Find where the given text appears and provide that cell's center as (x, y) coordinate. 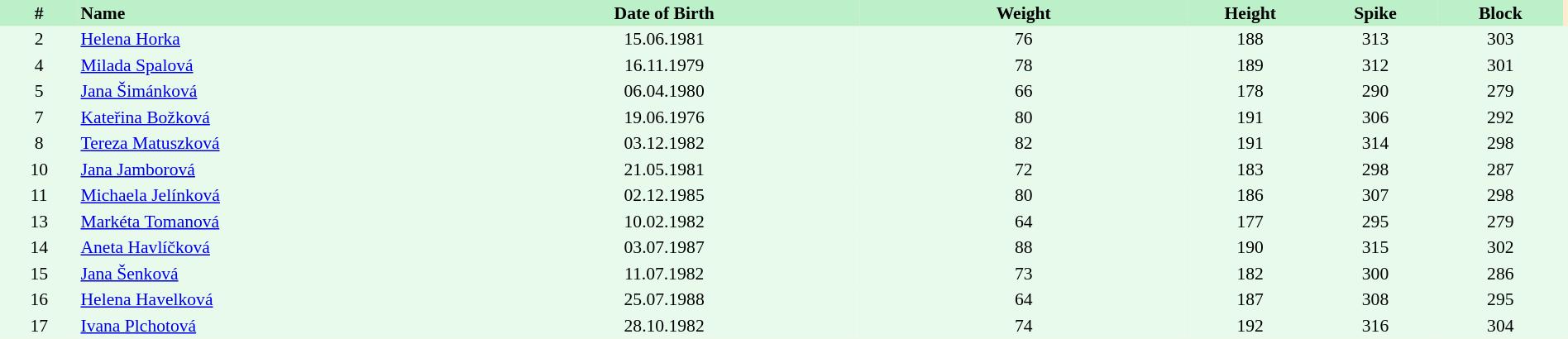
Helena Havelková (273, 299)
312 (1374, 65)
76 (1024, 40)
308 (1374, 299)
16.11.1979 (664, 65)
11.07.1982 (664, 274)
315 (1374, 248)
10 (39, 169)
189 (1250, 65)
192 (1250, 326)
Kateřina Božková (273, 117)
Jana Šenková (273, 274)
286 (1500, 274)
Height (1250, 13)
303 (1500, 40)
06.04.1980 (664, 91)
10.02.1982 (664, 222)
Tereza Matuszková (273, 144)
186 (1250, 195)
Aneta Havlíčková (273, 248)
301 (1500, 65)
11 (39, 195)
187 (1250, 299)
17 (39, 326)
Helena Horka (273, 40)
15.06.1981 (664, 40)
Jana Šimánková (273, 91)
13 (39, 222)
03.12.1982 (664, 144)
316 (1374, 326)
292 (1500, 117)
4 (39, 65)
287 (1500, 169)
88 (1024, 248)
188 (1250, 40)
72 (1024, 169)
# (39, 13)
16 (39, 299)
73 (1024, 274)
190 (1250, 248)
290 (1374, 91)
03.07.1987 (664, 248)
177 (1250, 222)
78 (1024, 65)
178 (1250, 91)
82 (1024, 144)
74 (1024, 326)
300 (1374, 274)
19.06.1976 (664, 117)
304 (1500, 326)
307 (1374, 195)
7 (39, 117)
25.07.1988 (664, 299)
15 (39, 274)
183 (1250, 169)
02.12.1985 (664, 195)
Weight (1024, 13)
Jana Jamborová (273, 169)
14 (39, 248)
2 (39, 40)
302 (1500, 248)
8 (39, 144)
Date of Birth (664, 13)
Markéta Tomanová (273, 222)
182 (1250, 274)
Michaela Jelínková (273, 195)
313 (1374, 40)
28.10.1982 (664, 326)
Name (273, 13)
306 (1374, 117)
5 (39, 91)
66 (1024, 91)
Spike (1374, 13)
314 (1374, 144)
Block (1500, 13)
Milada Spalová (273, 65)
Ivana Plchotová (273, 326)
21.05.1981 (664, 169)
